Output the [X, Y] coordinate of the center of the cell containing the given text.  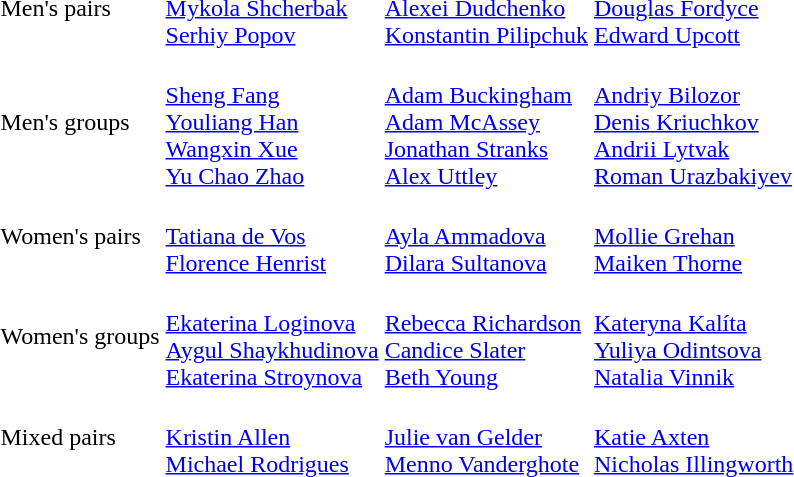
Ekaterina LoginovaAygul ShaykhudinovaEkaterina Stroynova [272, 336]
Tatiana de VosFlorence Henrist [272, 236]
Rebecca RichardsonCandice Slater Beth Young [486, 336]
Sheng FangYouliang HanWangxin XueYu Chao Zhao [272, 122]
Ayla AmmadovaDilara Sultanova [486, 236]
Adam BuckinghamAdam McAsseyJonathan StranksAlex Uttley [486, 122]
